From the cell containing the given text, extract its center point as [X, Y] coordinate. 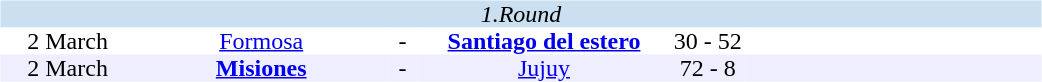
Jujuy [544, 68]
Misiones [262, 68]
72 - 8 [708, 68]
Santiago del estero [544, 42]
30 - 52 [708, 42]
Formosa [262, 42]
1.Round [520, 14]
